Extract the [X, Y] coordinate from the center of the cell holding the provided text.  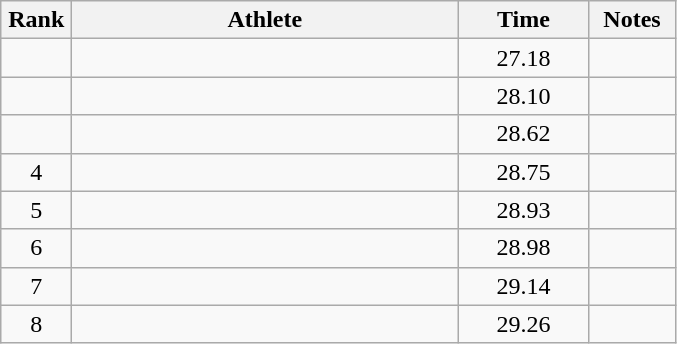
27.18 [524, 58]
Athlete [265, 20]
6 [36, 248]
28.62 [524, 134]
8 [36, 324]
Notes [632, 20]
Rank [36, 20]
5 [36, 210]
7 [36, 286]
28.10 [524, 96]
28.98 [524, 248]
29.14 [524, 286]
4 [36, 172]
28.75 [524, 172]
28.93 [524, 210]
Time [524, 20]
29.26 [524, 324]
